Capture the cell that displays the provided text and extract its [X, Y] central coordinate. 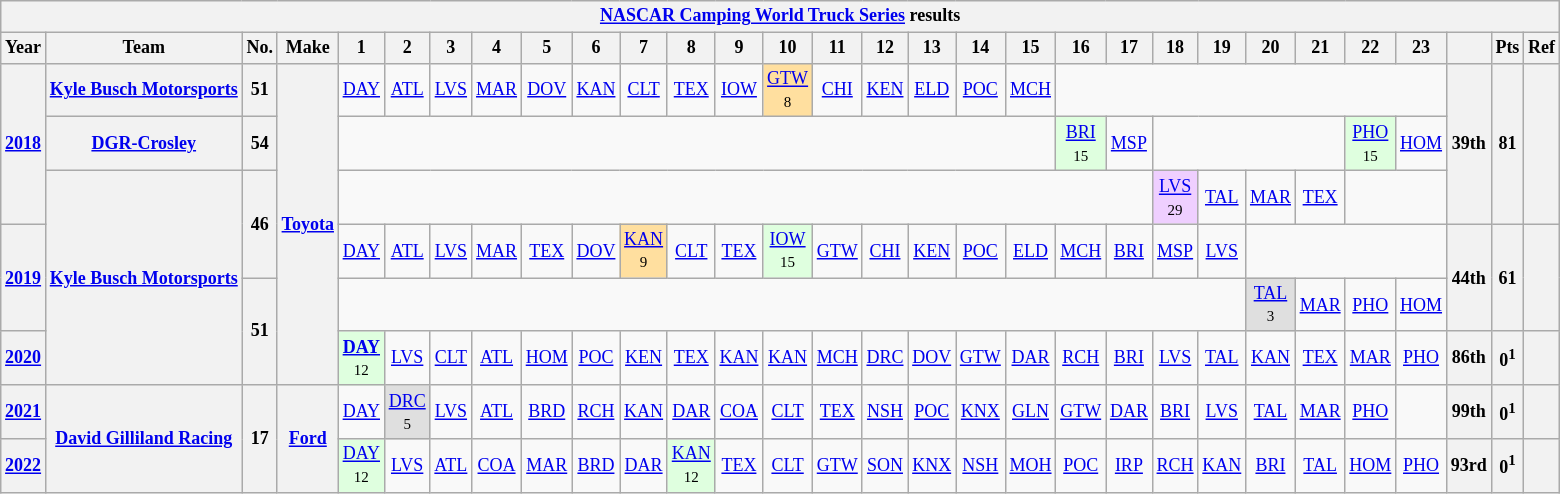
61 [1508, 278]
39th [1468, 144]
2020 [24, 358]
IOW15 [788, 251]
16 [1081, 48]
13 [932, 48]
1 [361, 48]
BRI15 [1081, 144]
TAL3 [1271, 305]
8 [691, 48]
86th [1468, 358]
GLN [1030, 412]
Ref [1542, 48]
5 [546, 48]
46 [260, 224]
MOH [1030, 466]
DGR-Crosley [144, 144]
81 [1508, 144]
No. [260, 48]
4 [497, 48]
2019 [24, 278]
DRC5 [407, 412]
Make [308, 48]
SON [885, 466]
NASCAR Camping World Truck Series results [780, 16]
9 [739, 48]
20 [1271, 48]
IOW [739, 90]
LVS29 [1175, 197]
Pts [1508, 48]
KAN12 [691, 466]
44th [1468, 278]
Team [144, 48]
21 [1320, 48]
3 [451, 48]
18 [1175, 48]
10 [788, 48]
DRC [885, 358]
12 [885, 48]
David Gilliland Racing [144, 438]
2018 [24, 144]
14 [981, 48]
11 [837, 48]
2021 [24, 412]
22 [1370, 48]
23 [1422, 48]
54 [260, 144]
2 [407, 48]
Ford [308, 438]
KAN9 [644, 251]
7 [644, 48]
PHO15 [1370, 144]
99th [1468, 412]
6 [596, 48]
2022 [24, 466]
19 [1222, 48]
IRP [1130, 466]
Toyota [308, 224]
15 [1030, 48]
GTW8 [788, 90]
Year [24, 48]
93rd [1468, 466]
